Determine the [x, y] coordinate at the center of the cell enclosing the given text.  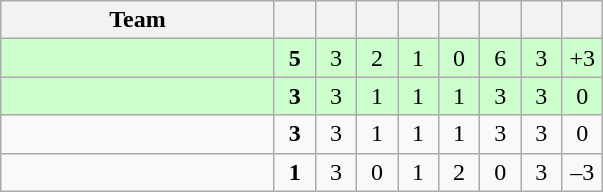
6 [500, 58]
Team [138, 20]
+3 [582, 58]
–3 [582, 172]
5 [294, 58]
